Output the (x, y) coordinate of the center of the cell containing the given text.  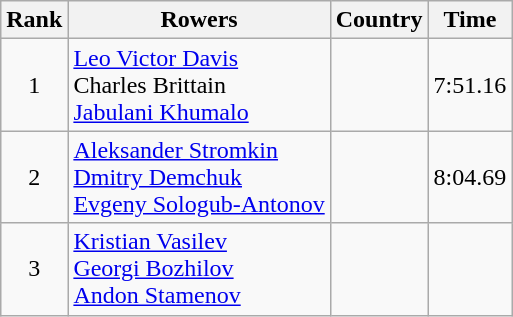
Rowers (199, 20)
Aleksander StromkinDmitry DemchukEvgeny Sologub-Antonov (199, 177)
1 (34, 85)
2 (34, 177)
7:51.16 (470, 85)
Time (470, 20)
8:04.69 (470, 177)
Rank (34, 20)
Leo Victor DavisCharles BrittainJabulani Khumalo (199, 85)
Kristian VasilevGeorgi BozhilovAndon Stamenov (199, 269)
3 (34, 269)
Country (379, 20)
